Return [x, y] of the center of cell containing provided text 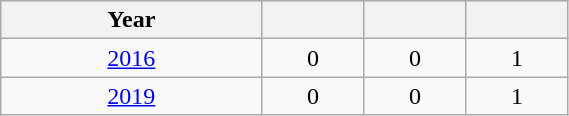
2016 [132, 58]
Year [132, 20]
2019 [132, 96]
